Provide the (x, y) coordinate of the cell's center where the given text is located.  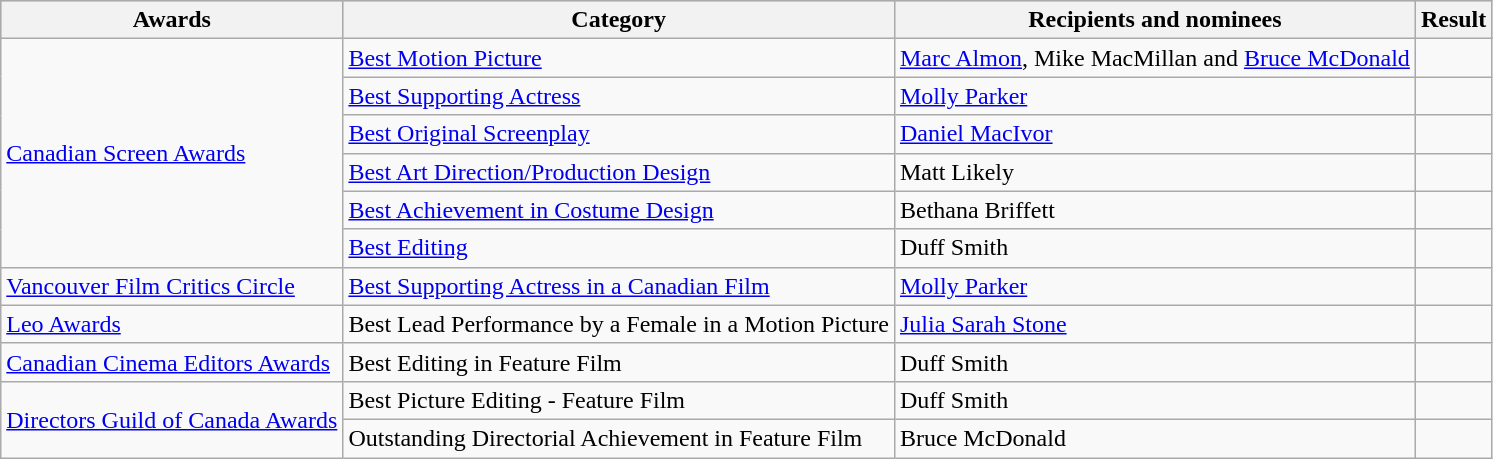
Best Supporting Actress (619, 96)
Best Original Screenplay (619, 134)
Bethana Briffett (1154, 210)
Bruce McDonald (1154, 438)
Best Art Direction/Production Design (619, 172)
Outstanding Directorial Achievement in Feature Film (619, 438)
Best Supporting Actress in a Canadian Film (619, 286)
Julia Sarah Stone (1154, 324)
Leo Awards (172, 324)
Canadian Cinema Editors Awards (172, 362)
Best Achievement in Costume Design (619, 210)
Matt Likely (1154, 172)
Awards (172, 20)
Best Motion Picture (619, 58)
Directors Guild of Canada Awards (172, 419)
Vancouver Film Critics Circle (172, 286)
Best Picture Editing - Feature Film (619, 400)
Best Lead Performance by a Female in a Motion Picture (619, 324)
Category (619, 20)
Canadian Screen Awards (172, 153)
Daniel MacIvor (1154, 134)
Recipients and nominees (1154, 20)
Best Editing (619, 248)
Result (1453, 20)
Marc Almon, Mike MacMillan and Bruce McDonald (1154, 58)
Best Editing in Feature Film (619, 362)
